Extract the [x, y] coordinate from the center of the cell holding the provided text.  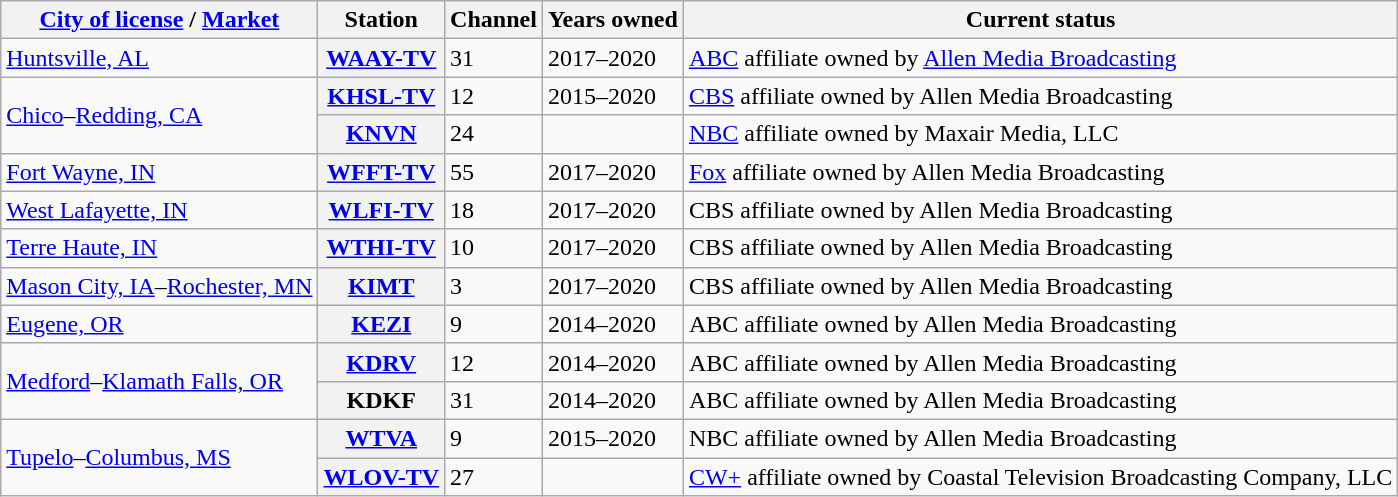
KDKF [382, 400]
Station [382, 20]
Tupelo–Columbus, MS [160, 457]
Terre Haute, IN [160, 248]
KNVN [382, 134]
City of license / Market [160, 20]
WTHI-TV [382, 248]
WLOV-TV [382, 477]
WFFT-TV [382, 172]
KHSL-TV [382, 96]
Chico–Redding, CA [160, 115]
KEZI [382, 324]
Years owned [612, 20]
Fox affiliate owned by Allen Media Broadcasting [1040, 172]
WLFI-TV [382, 210]
10 [494, 248]
West Lafayette, IN [160, 210]
Channel [494, 20]
WTVA [382, 438]
Medford–Klamath Falls, OR [160, 381]
24 [494, 134]
18 [494, 210]
NBC affiliate owned by Allen Media Broadcasting [1040, 438]
Huntsville, AL [160, 58]
KIMT [382, 286]
Fort Wayne, IN [160, 172]
NBC affiliate owned by Maxair Media, LLC [1040, 134]
3 [494, 286]
27 [494, 477]
Eugene, OR [160, 324]
CW+ affiliate owned by Coastal Television Broadcasting Company, LLC [1040, 477]
KDRV [382, 362]
Mason City, IA–Rochester, MN [160, 286]
Current status [1040, 20]
WAAY-TV [382, 58]
55 [494, 172]
